Detect which cell encompasses the target text, then output its (x, y) center coordinate. 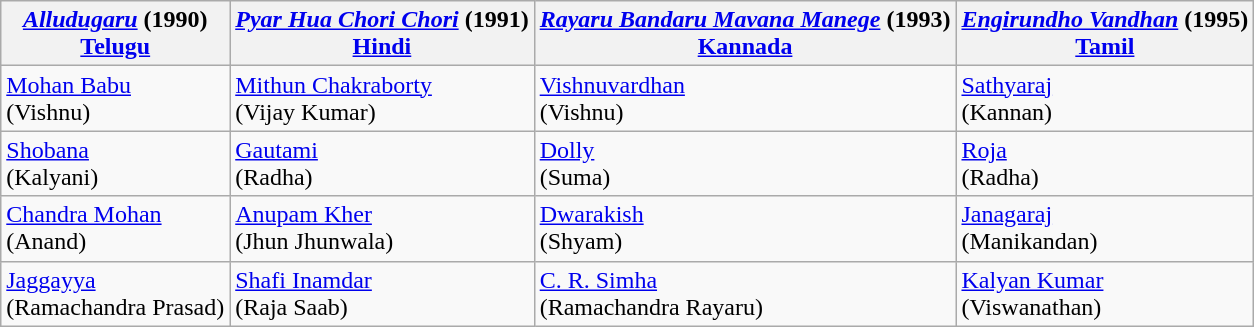
Dwarakish(Shyam) (745, 228)
Dolly(Suma) (745, 164)
Engirundho Vandhan (1995)Tamil (1105, 34)
Mohan Babu(Vishnu) (116, 98)
Roja(Radha) (1105, 164)
Mithun Chakraborty(Vijay Kumar) (382, 98)
C. R. Simha(Ramachandra Rayaru) (745, 294)
Janagaraj(Manikandan) (1105, 228)
Sathyaraj(Kannan) (1105, 98)
Shafi Inamdar(Raja Saab) (382, 294)
Jaggayya(Ramachandra Prasad) (116, 294)
Kalyan Kumar(Viswanathan) (1105, 294)
Gautami(Radha) (382, 164)
Rayaru Bandaru Mavana Manege (1993)Kannada (745, 34)
Anupam Kher(Jhun Jhunwala) (382, 228)
Vishnuvardhan (Vishnu) (745, 98)
Alludugaru (1990)Telugu (116, 34)
Shobana(Kalyani) (116, 164)
Chandra Mohan(Anand) (116, 228)
Pyar Hua Chori Chori (1991)Hindi (382, 34)
